Scan for the cell matching the given text and deliver its [X, Y] coordinate at center. 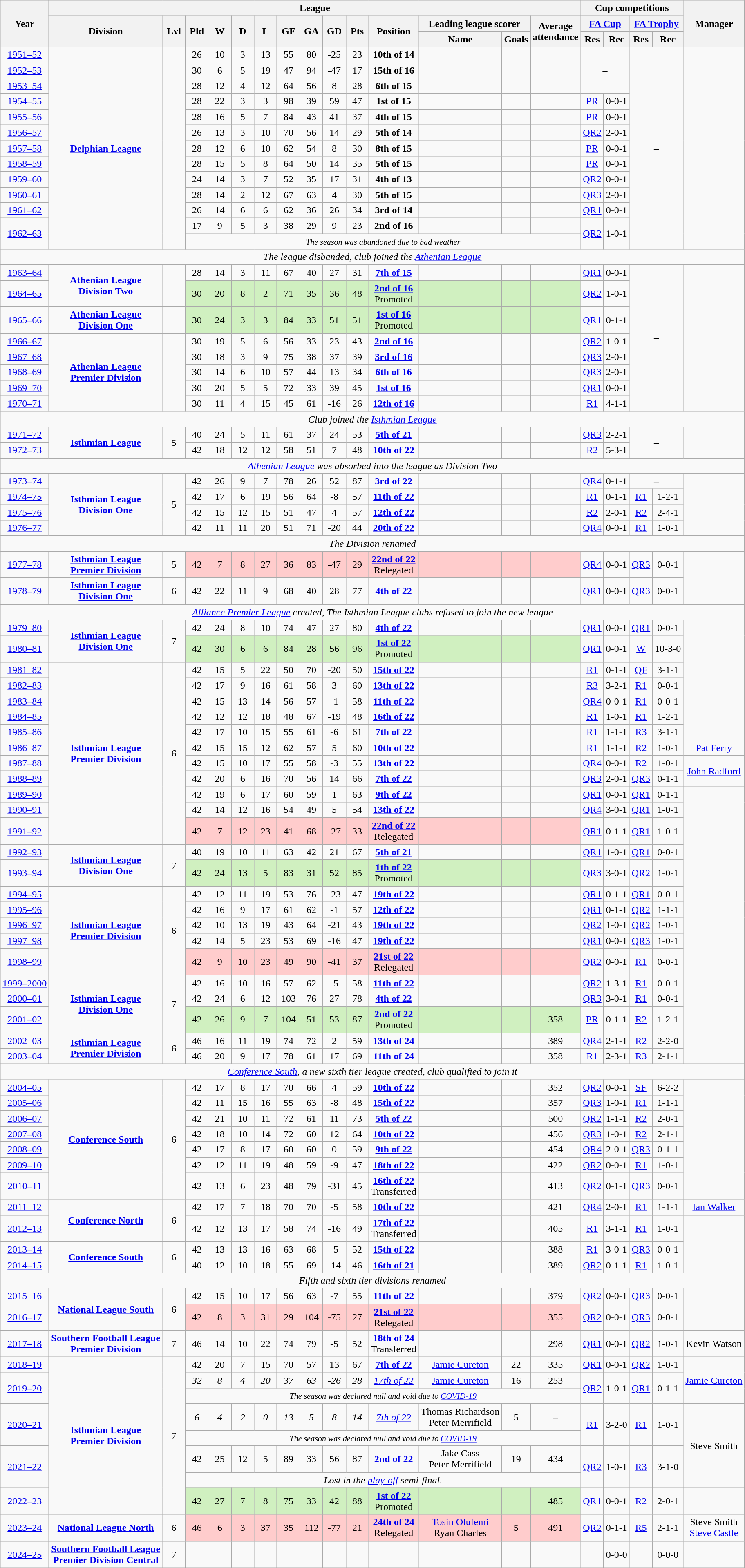
2020–21 [25, 1425]
15th of 16 [394, 70]
2017–18 [25, 1344]
2022–23 [25, 1501]
1961–62 [25, 210]
League [315, 8]
Conference North [106, 1220]
96 [357, 649]
421 [556, 1207]
Thomas RichardsonPeter Merrifield [460, 1417]
112 [311, 1528]
2014–15 [25, 1265]
-77 [334, 1528]
4th of 13 [394, 179]
89 [289, 1459]
-23 [334, 894]
1994–95 [25, 894]
2nd of 22 [394, 1459]
-26 [334, 1380]
5-3-1 [616, 450]
1956–57 [25, 132]
2006–07 [25, 1118]
2005–06 [25, 1103]
1987–88 [25, 763]
3rd of 22 [394, 481]
1969–70 [25, 388]
1993–94 [25, 873]
-6 [334, 732]
2024–25 [25, 1555]
16th of 21 [394, 1265]
-41 [334, 962]
1952–53 [25, 70]
Athenian LeaguePremier Division [106, 372]
Athenian LeagueDivision One [106, 320]
1963–64 [25, 273]
1996–97 [25, 925]
Ian Walker [714, 1207]
Position [394, 31]
1985–86 [25, 732]
1982–83 [25, 685]
12th of 16 [394, 403]
1992–93 [25, 852]
2003–04 [25, 1056]
1984–85 [25, 716]
FA Trophy [656, 24]
GF [289, 31]
1973–74 [25, 481]
The season was abandoned due to bad weather [383, 242]
405 [556, 1228]
1966–67 [25, 341]
1980–81 [25, 649]
GA [311, 31]
Pat Ferry [714, 747]
3-2-1 [616, 685]
1962–63 [25, 234]
4-1-1 [616, 403]
18th of 24Transferred [394, 1344]
Averageattendance [556, 31]
379 [556, 1296]
2-4-1 [668, 512]
2-2-1 [616, 434]
413 [556, 1186]
1976–77 [25, 528]
8th of 15 [394, 148]
Southern Football LeaguePremier Division Central [106, 1555]
352 [556, 1087]
Name [460, 39]
The league disbanded, club joined the Athenian League [373, 257]
1957–58 [25, 148]
2011–12 [25, 1207]
7th of 15 [394, 273]
1967–68 [25, 357]
2nd of 22Promoted [394, 1019]
Athenian LeagueDivision Two [106, 286]
Steve SmithSteve Castle [714, 1528]
Club joined the Isthmian League [373, 419]
Pld [197, 31]
73 [357, 1118]
-21 [334, 925]
3rd of 16 [394, 357]
2004–05 [25, 1087]
5th of 22 [394, 1118]
1981–82 [25, 670]
2023–24 [25, 1528]
Kevin Watson [714, 1344]
6-2-2 [668, 1087]
SF [641, 1087]
D [243, 31]
Alliance Premier League created, The Isthmian League clubs refused to join the new league [373, 612]
The Division renamed [373, 544]
1965–66 [25, 320]
17th of 22Transferred [394, 1228]
1975–76 [25, 512]
Cup competitions [632, 8]
1 [334, 794]
422 [556, 1165]
2016–17 [25, 1317]
Goals [516, 39]
491 [556, 1528]
2-3-1 [616, 1056]
1th of 22Promoted [394, 873]
94 [311, 70]
2nd of 16Promoted [394, 293]
1958–59 [25, 163]
Lost in the play-off semi-final. [383, 1480]
20th of 22 [394, 528]
1977–78 [25, 565]
Manager [714, 24]
2002–03 [25, 1041]
1988–89 [25, 779]
1953–54 [25, 86]
1972–73 [25, 450]
2012–13 [25, 1228]
434 [556, 1459]
2009–10 [25, 1165]
-25 [334, 55]
2001–02 [25, 1019]
R5 [641, 1528]
-27 [334, 831]
4th of 15 [394, 117]
1989–90 [25, 794]
GD [334, 31]
32 [197, 1380]
1st of 15 [394, 101]
1st of 16Promoted [394, 320]
2021–22 [25, 1467]
103 [289, 998]
90 [311, 962]
3-1-0 [668, 1467]
1983–84 [25, 701]
Delphian League [106, 148]
1974–75 [25, 497]
16th of 22 [394, 716]
5th of 14 [394, 132]
Lvl [174, 31]
-7 [334, 1296]
6th of 16 [394, 372]
Conference South, a new sixth tier league created, club qualified to join it [373, 1072]
24th of 24Relegated [394, 1528]
1999–2000 [25, 983]
Athenian League was absorbed into the league as Division Two [373, 465]
L [266, 31]
Pts [357, 31]
Isthmian League [106, 442]
454 [556, 1150]
1990–91 [25, 810]
Steve Smith [714, 1446]
388 [556, 1249]
298 [556, 1344]
485 [556, 1501]
-75 [334, 1317]
500 [556, 1118]
1964–65 [25, 293]
-14 [334, 1265]
2007–08 [25, 1134]
2000–01 [25, 998]
2008–09 [25, 1150]
Fifth and sixth tier divisions renamed [373, 1280]
456 [556, 1134]
355 [556, 1317]
-3 [334, 763]
335 [556, 1365]
National League South [106, 1309]
John Radford [714, 771]
-31 [334, 1186]
2013–14 [25, 1249]
1951–52 [25, 55]
2010–11 [25, 1186]
Jake CassPeter Merrifield [460, 1459]
1-3-1 [616, 983]
Division [106, 31]
1995–96 [25, 910]
357 [556, 1103]
1998–99 [25, 962]
10-3-0 [668, 649]
6th of 15 [394, 86]
3-2-0 [616, 1425]
1997–98 [25, 941]
Year [25, 24]
25 [220, 1459]
16th of 22Transferred [394, 1186]
1979–80 [25, 628]
18th of 22 [394, 1165]
National League North [106, 1528]
1986–87 [25, 747]
2-2-0 [668, 1041]
-19 [334, 716]
1978–79 [25, 591]
17th of 22 [394, 1380]
2019–20 [25, 1388]
1955–56 [25, 117]
88 [357, 1501]
Tosin OlufemiRyan Charles [460, 1528]
1991–92 [25, 831]
77 [357, 591]
253 [556, 1380]
1968–69 [25, 372]
11th of 24 [394, 1056]
98 [289, 101]
1960–61 [25, 195]
2018–19 [25, 1365]
1970–71 [25, 403]
-9 [334, 1165]
85 [357, 873]
3rd of 14 [394, 210]
13th of 24 [394, 1041]
1st of 16 [394, 388]
2015–16 [25, 1296]
1954–55 [25, 101]
10th of 14 [394, 55]
1959–60 [25, 179]
QF [641, 670]
FA Cup [605, 24]
Leading league scorer [474, 24]
1971–72 [25, 434]
Southern Football LeaguePremier Division [106, 1344]
